Return [X, Y] of the center of cell containing provided text 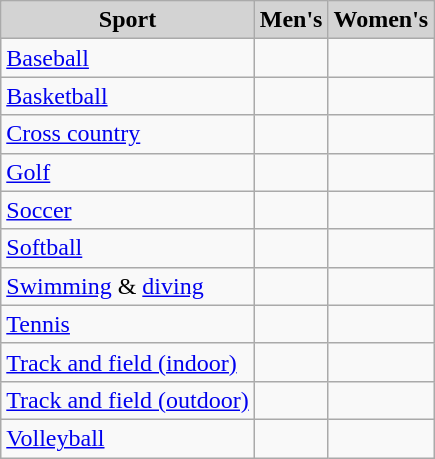
Basketball [128, 96]
Women's [381, 20]
Softball [128, 248]
Men's [291, 20]
Track and field (outdoor) [128, 400]
Baseball [128, 58]
Volleyball [128, 438]
Soccer [128, 210]
Cross country [128, 134]
Golf [128, 172]
Sport [128, 20]
Track and field (indoor) [128, 362]
Tennis [128, 324]
Swimming & diving [128, 286]
